Detect which cell encompasses the target text, then output its (x, y) center coordinate. 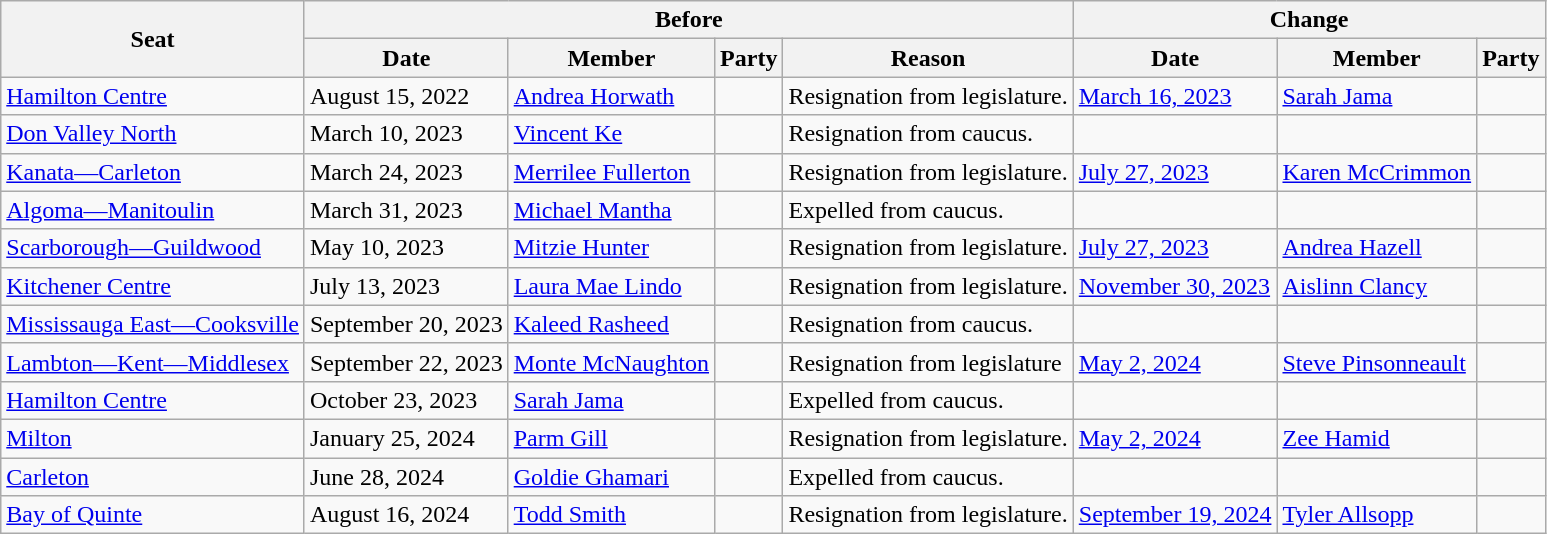
August 15, 2022 (406, 96)
Karen McCrimmon (1377, 172)
Aislinn Clancy (1377, 286)
March 16, 2023 (1175, 96)
Don Valley North (153, 134)
Laura Mae Lindo (611, 286)
Before (688, 20)
Kanata—Carleton (153, 172)
Merrilee Fullerton (611, 172)
Mitzie Hunter (611, 248)
Carleton (153, 477)
Reason (928, 58)
Kitchener Centre (153, 286)
Todd Smith (611, 515)
Mississauga East—Cooksville (153, 324)
March 24, 2023 (406, 172)
Kaleed Rasheed (611, 324)
Bay of Quinte (153, 515)
Resignation from legislature (928, 362)
September 22, 2023 (406, 362)
Scarborough—Guildwood (153, 248)
Algoma—Manitoulin (153, 210)
Monte McNaughton (611, 362)
Vincent Ke (611, 134)
Michael Mantha (611, 210)
Tyler Allsopp (1377, 515)
September 20, 2023 (406, 324)
October 23, 2023 (406, 400)
March 10, 2023 (406, 134)
Lambton—Kent—Middlesex (153, 362)
Milton (153, 438)
August 16, 2024 (406, 515)
Parm Gill (611, 438)
Zee Hamid (1377, 438)
May 10, 2023 (406, 248)
January 25, 2024 (406, 438)
Andrea Horwath (611, 96)
November 30, 2023 (1175, 286)
September 19, 2024 (1175, 515)
July 13, 2023 (406, 286)
Steve Pinsonneault (1377, 362)
Goldie Ghamari (611, 477)
Seat (153, 39)
Change (1309, 20)
June 28, 2024 (406, 477)
Andrea Hazell (1377, 248)
March 31, 2023 (406, 210)
